Extract the (x, y) coordinate from the center of the cell holding the provided text.  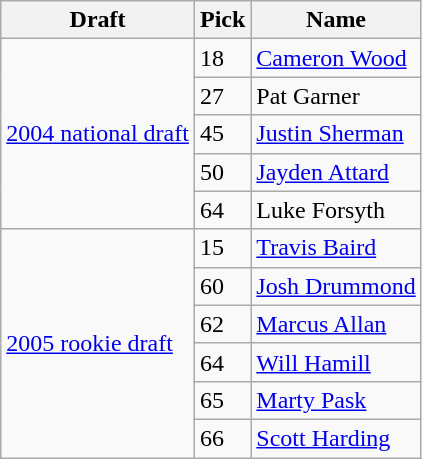
Travis Baird (336, 248)
Marcus Allan (336, 324)
Justin Sherman (336, 134)
50 (222, 172)
60 (222, 286)
Jayden Attard (336, 172)
Draft (98, 20)
Pat Garner (336, 96)
2004 national draft (98, 134)
Cameron Wood (336, 58)
62 (222, 324)
15 (222, 248)
Josh Drummond (336, 286)
Luke Forsyth (336, 210)
66 (222, 438)
Name (336, 20)
45 (222, 134)
Pick (222, 20)
Marty Pask (336, 400)
2005 rookie draft (98, 343)
65 (222, 400)
Will Hamill (336, 362)
18 (222, 58)
Scott Harding (336, 438)
27 (222, 96)
